Return [X, Y] of the center of cell containing provided text 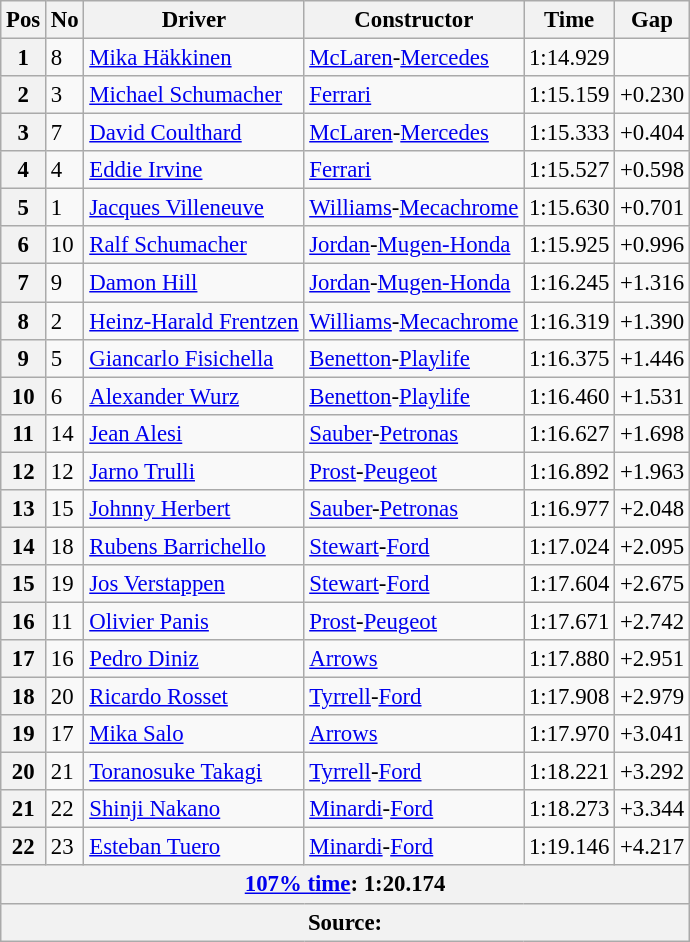
Jarno Trulli [194, 471]
+1.390 [652, 321]
+0.404 [652, 133]
Jacques Villeneuve [194, 208]
Time [570, 20]
Mika Häkkinen [194, 58]
1:16.460 [570, 396]
1:16.245 [570, 283]
1:16.319 [570, 321]
+0.598 [652, 170]
+1.963 [652, 471]
+1.531 [652, 396]
Shinji Nakano [194, 809]
Damon Hill [194, 283]
+2.742 [652, 621]
1:15.925 [570, 245]
+3.292 [652, 772]
Jean Alesi [194, 433]
+1.698 [652, 433]
Esteban Tuero [194, 847]
+1.446 [652, 358]
1:18.221 [570, 772]
+0.996 [652, 245]
+0.701 [652, 208]
Alexander Wurz [194, 396]
1:17.970 [570, 734]
1:17.024 [570, 546]
+0.230 [652, 95]
1:16.375 [570, 358]
+1.316 [652, 283]
Source: [346, 922]
Jos Verstappen [194, 584]
1:16.977 [570, 509]
1:18.273 [570, 809]
+2.979 [652, 697]
No [65, 20]
Johnny Herbert [194, 509]
1:15.333 [570, 133]
Driver [194, 20]
1:17.671 [570, 621]
Toranosuke Takagi [194, 772]
Pos [24, 20]
1:16.892 [570, 471]
107% time: 1:20.174 [346, 885]
Gap [652, 20]
Ralf Schumacher [194, 245]
1:14.929 [570, 58]
Mika Salo [194, 734]
1:17.908 [570, 697]
1:17.604 [570, 584]
Giancarlo Fisichella [194, 358]
+3.344 [652, 809]
+2.095 [652, 546]
Olivier Panis [194, 621]
1:16.627 [570, 433]
Constructor [414, 20]
Ricardo Rosset [194, 697]
David Coulthard [194, 133]
+2.675 [652, 584]
23 [65, 847]
Rubens Barrichello [194, 546]
Pedro Diniz [194, 659]
Eddie Irvine [194, 170]
1:15.630 [570, 208]
1:15.159 [570, 95]
1:15.527 [570, 170]
1:17.880 [570, 659]
1:19.146 [570, 847]
Michael Schumacher [194, 95]
+3.041 [652, 734]
+4.217 [652, 847]
+2.951 [652, 659]
+2.048 [652, 509]
Heinz-Harald Frentzen [194, 321]
13 [24, 509]
